Find where the given text appears and provide that cell's center as [x, y] coordinate. 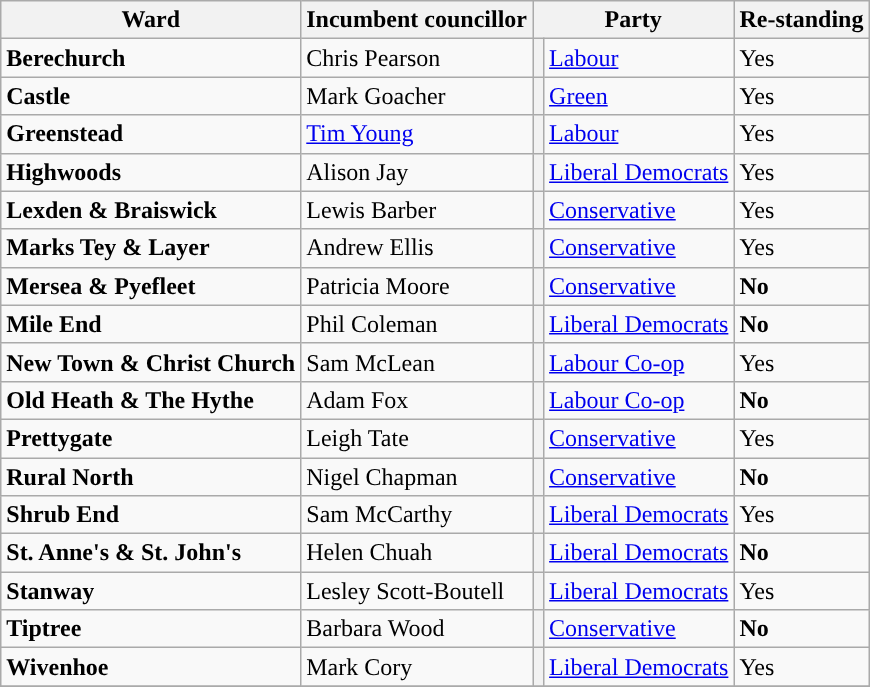
Andrew Ellis [417, 248]
Rural North [151, 477]
Old Heath & The Hythe [151, 400]
Castle [151, 96]
Alison Jay [417, 172]
Lesley Scott-Boutell [417, 591]
Tim Young [417, 134]
Highwoods [151, 172]
Adam Fox [417, 400]
Incumbent councillor [417, 20]
Chris Pearson [417, 58]
Lexden & Braiswick [151, 210]
Nigel Chapman [417, 477]
Patricia Moore [417, 286]
Berechurch [151, 58]
St. Anne's & St. John's [151, 553]
Mark Cory [417, 667]
Ward [151, 20]
Sam McCarthy [417, 515]
Leigh Tate [417, 438]
Mark Goacher [417, 96]
Shrub End [151, 515]
Barbara Wood [417, 629]
Mersea & Pyefleet [151, 286]
Party [632, 20]
Greenstead [151, 134]
Mile End [151, 324]
Prettygate [151, 438]
Tiptree [151, 629]
Lewis Barber [417, 210]
New Town & Christ Church [151, 362]
Stanway [151, 591]
Helen Chuah [417, 553]
Phil Coleman [417, 324]
Marks Tey & Layer [151, 248]
Wivenhoe [151, 667]
Sam McLean [417, 362]
Re-standing [802, 20]
Green [639, 96]
